Return the (X, Y) coordinate for the center point of the cell that contains the specified text.  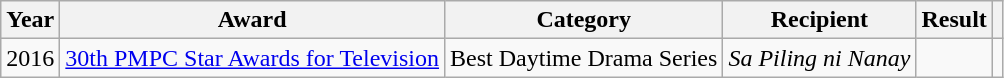
Award (252, 20)
Category (584, 20)
Best Daytime Drama Series (584, 58)
2016 (30, 58)
Year (30, 20)
Result (954, 20)
30th PMPC Star Awards for Television (252, 58)
Recipient (820, 20)
Sa Piling ni Nanay (820, 58)
